For the text-containing cell, return its midpoint in [X, Y] coordinate format. 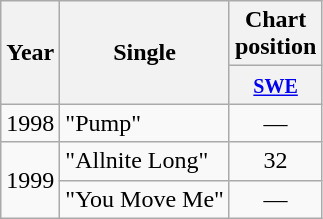
SWE [275, 85]
"You Move Me" [145, 199]
Chart position [275, 34]
32 [275, 161]
1999 [30, 180]
Single [145, 52]
"Allnite Long" [145, 161]
"Pump" [145, 123]
Year [30, 52]
1998 [30, 123]
